Capture the cell that displays the provided text and extract its (x, y) central coordinate. 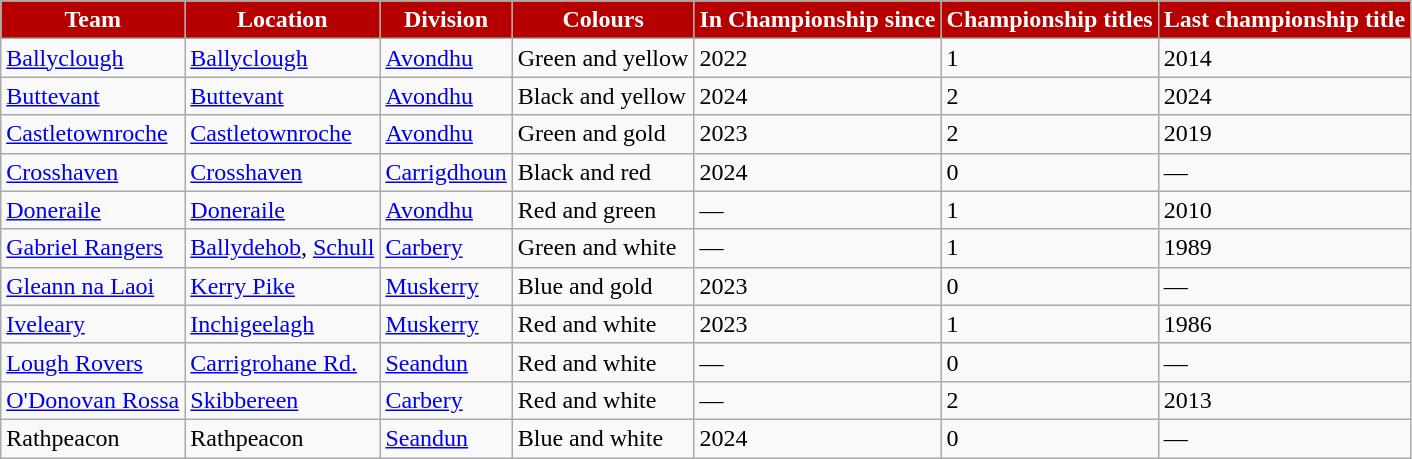
Championship titles (1050, 20)
Lough Rovers (93, 362)
Inchigeelagh (282, 324)
Green and yellow (603, 58)
Blue and white (603, 438)
Green and gold (603, 134)
In Championship since (818, 20)
Carrigrohane Rd. (282, 362)
Gabriel Rangers (93, 248)
O'Donovan Rossa (93, 400)
2022 (818, 58)
2014 (1284, 58)
Location (282, 20)
Ballydehob, Schull (282, 248)
2019 (1284, 134)
Carrigdhoun (446, 172)
Blue and gold (603, 286)
Division (446, 20)
1986 (1284, 324)
2013 (1284, 400)
2010 (1284, 210)
Kerry Pike (282, 286)
Black and yellow (603, 96)
Iveleary (93, 324)
Black and red (603, 172)
1989 (1284, 248)
Skibbereen (282, 400)
Green and white (603, 248)
Red and green (603, 210)
Team (93, 20)
Last championship title (1284, 20)
Gleann na Laoi (93, 286)
Colours (603, 20)
